Scan for the cell matching the given text and deliver its (X, Y) coordinate at center. 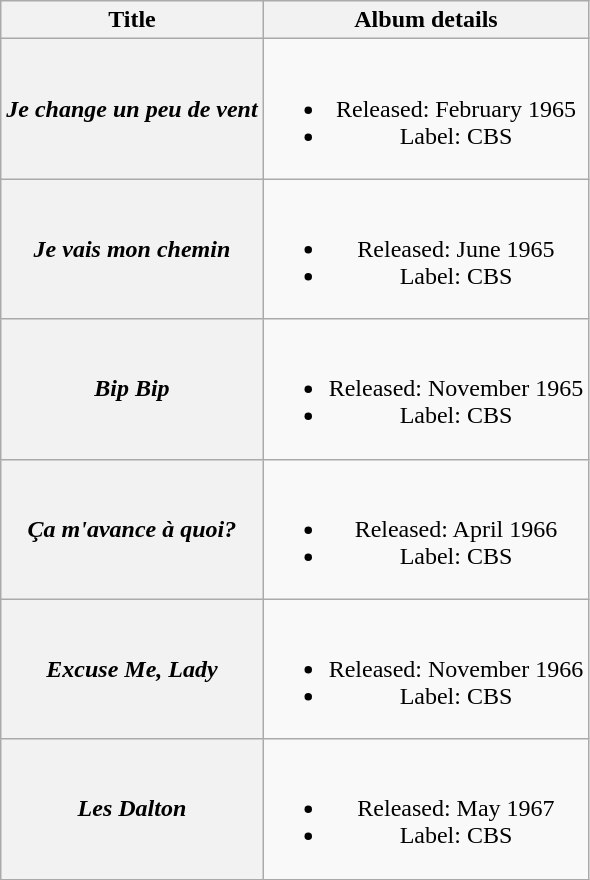
Released: November 1966Label: CBS (426, 669)
Album details (426, 20)
Released: April 1966Label: CBS (426, 529)
Released: February 1965Label: CBS (426, 109)
Je vais mon chemin (132, 249)
Bip Bip (132, 389)
Je change un peu de vent (132, 109)
Les Dalton (132, 809)
Released: November 1965Label: CBS (426, 389)
Ça m'avance à quoi? (132, 529)
Released: May 1967Label: CBS (426, 809)
Title (132, 20)
Excuse Me, Lady (132, 669)
Released: June 1965Label: CBS (426, 249)
